Output the [x, y] coordinate of the center of the cell containing the given text.  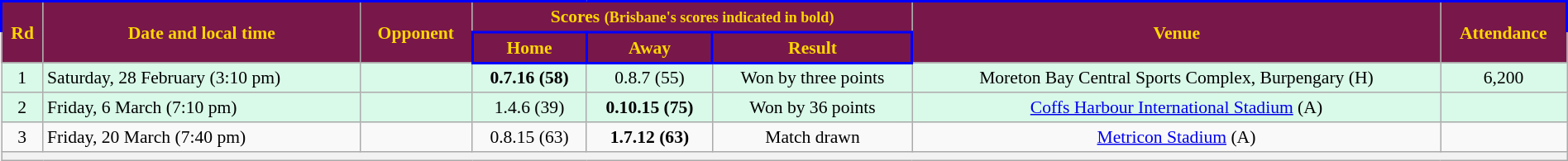
Moreton Bay Central Sports Complex, Burpengary (H) [1176, 78]
Rd [22, 32]
Metricon Stadium (A) [1176, 137]
Venue [1176, 32]
Won by three points [812, 78]
Opponent [415, 32]
Attendance [1503, 32]
0.10.15 (75) [649, 108]
3 [22, 137]
6,200 [1503, 78]
Won by 36 points [812, 108]
1.4.6 (39) [529, 108]
0.8.15 (63) [529, 137]
Coffs Harbour International Stadium (A) [1176, 108]
0.7.16 (58) [529, 78]
Friday, 6 March (7:10 pm) [202, 108]
Scores (Brisbane's scores indicated in bold) [692, 17]
1 [22, 78]
Away [649, 48]
Match drawn [812, 137]
Home [529, 48]
2 [22, 108]
1.7.12 (63) [649, 137]
Date and local time [202, 32]
Friday, 20 March (7:40 pm) [202, 137]
0.8.7 (55) [649, 78]
Saturday, 28 February (3:10 pm) [202, 78]
Result [812, 48]
